Extract the (X, Y) coordinate from the center of the cell holding the provided text.  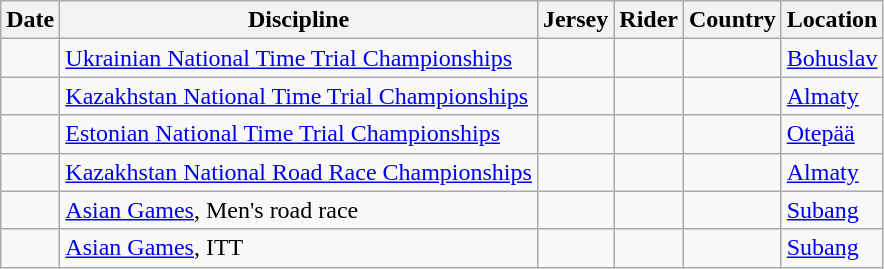
Kazakhstan National Road Race Championships (299, 172)
Date (30, 20)
Asian Games, ITT (299, 248)
Asian Games, Men's road race (299, 210)
Rider (649, 20)
Jersey (575, 20)
Kazakhstan National Time Trial Championships (299, 96)
Country (733, 20)
Otepää (832, 134)
Estonian National Time Trial Championships (299, 134)
Location (832, 20)
Bohuslav (832, 58)
Ukrainian National Time Trial Championships (299, 58)
Discipline (299, 20)
